Return the (X, Y) coordinate for the center point of the cell that contains the specified text.  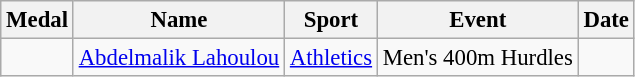
Date (606, 20)
Sport (332, 20)
Name (178, 20)
Abdelmalik Lahoulou (178, 58)
Men's 400m Hurdles (478, 58)
Medal (38, 20)
Athletics (332, 58)
Event (478, 20)
